Capture the cell that displays the provided text and extract its [x, y] central coordinate. 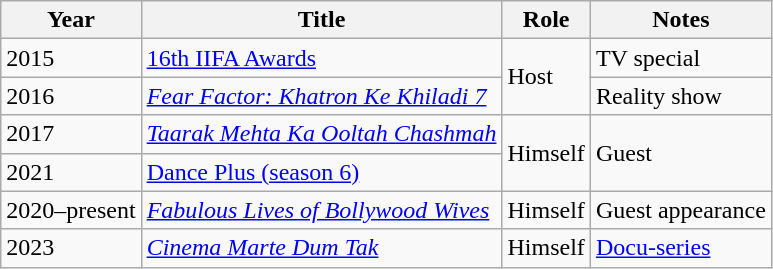
Cinema Marte Dum Tak [322, 248]
Docu-series [680, 248]
Guest [680, 153]
Taarak Mehta Ka Ooltah Chashmah [322, 134]
Fear Factor: Khatron Ke Khiladi 7 [322, 96]
Guest appearance [680, 210]
Host [546, 77]
Year [71, 20]
Fabulous Lives of Bollywood Wives [322, 210]
2016 [71, 96]
2023 [71, 248]
2021 [71, 172]
Dance Plus (season 6) [322, 172]
Reality show [680, 96]
2020–present [71, 210]
Role [546, 20]
Notes [680, 20]
16th IIFA Awards [322, 58]
2017 [71, 134]
TV special [680, 58]
2015 [71, 58]
Title [322, 20]
